Pinpoint the cell where the given text exists, returning its [x, y] midpoint coordinate. 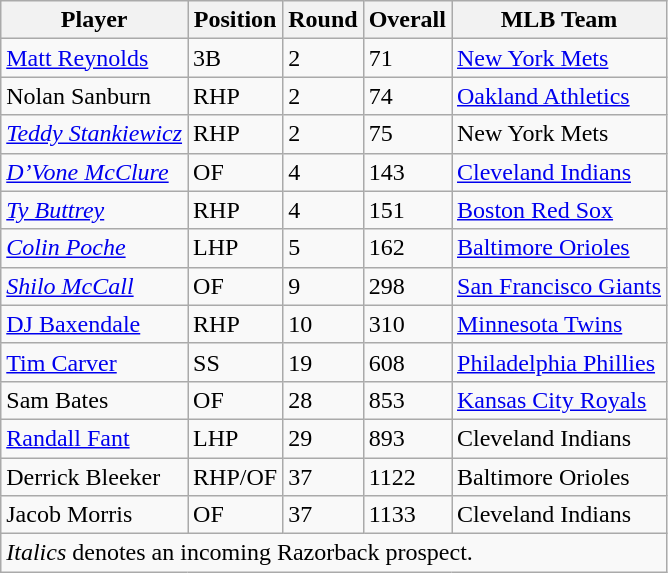
Ty Buttrey [94, 210]
298 [407, 286]
SS [236, 362]
1133 [407, 515]
19 [323, 362]
1122 [407, 477]
Overall [407, 20]
Nolan Sanburn [94, 96]
RHP/OF [236, 477]
Round [323, 20]
Tim Carver [94, 362]
MLB Team [560, 20]
10 [323, 324]
Sam Bates [94, 400]
3B [236, 58]
893 [407, 438]
Randall Fant [94, 438]
Oakland Athletics [560, 96]
D’Vone McClure [94, 172]
74 [407, 96]
29 [323, 438]
608 [407, 362]
Position [236, 20]
Boston Red Sox [560, 210]
143 [407, 172]
75 [407, 134]
Kansas City Royals [560, 400]
Player [94, 20]
9 [323, 286]
Italics denotes an incoming Razorback prospect. [334, 553]
DJ Baxendale [94, 324]
162 [407, 248]
853 [407, 400]
Shilo McCall [94, 286]
San Francisco Giants [560, 286]
71 [407, 58]
310 [407, 324]
5 [323, 248]
Derrick Bleeker [94, 477]
Colin Poche [94, 248]
Philadelphia Phillies [560, 362]
Jacob Morris [94, 515]
151 [407, 210]
28 [323, 400]
Minnesota Twins [560, 324]
Teddy Stankiewicz [94, 134]
Matt Reynolds [94, 58]
